Return the [x, y] coordinate for the center point of the cell that contains the specified text.  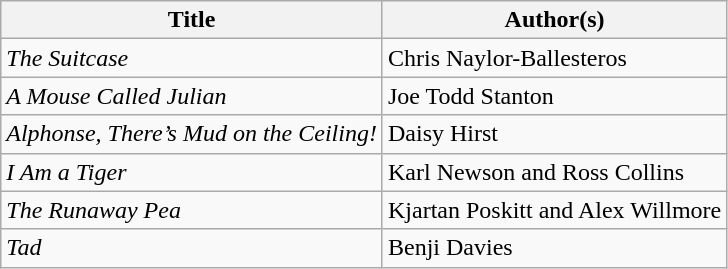
Karl Newson and Ross Collins [554, 172]
A Mouse Called Julian [192, 96]
Daisy Hirst [554, 134]
Tad [192, 248]
Alphonse, There’s Mud on the Ceiling! [192, 134]
The Suitcase [192, 58]
Chris Naylor-Ballesteros [554, 58]
Author(s) [554, 20]
The Runaway Pea [192, 210]
Kjartan Poskitt and Alex Willmore [554, 210]
Benji Davies [554, 248]
I Am a Tiger [192, 172]
Joe Todd Stanton [554, 96]
Title [192, 20]
